Return (x, y) of the center of cell containing provided text 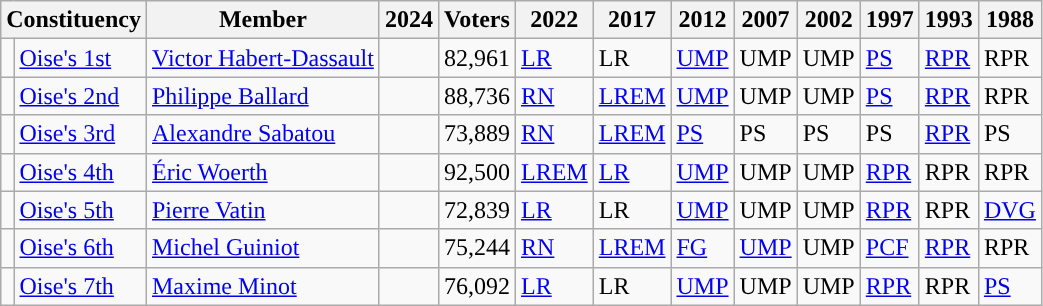
Voters (476, 20)
75,244 (476, 248)
Éric Woerth (262, 172)
Victor Habert-Dassault (262, 58)
Oise's 3rd (80, 134)
Constituency (74, 20)
FG (702, 248)
76,092 (476, 286)
Oise's 6th (80, 248)
2022 (554, 20)
Oise's 2nd (80, 96)
72,839 (476, 210)
PCF (890, 248)
2002 (828, 20)
Philippe Ballard (262, 96)
2012 (702, 20)
1997 (890, 20)
2007 (766, 20)
Maxime Minot (262, 286)
73,889 (476, 134)
Oise's 4th (80, 172)
Oise's 5th (80, 210)
82,961 (476, 58)
Alexandre Sabatou (262, 134)
1993 (948, 20)
88,736 (476, 96)
92,500 (476, 172)
2017 (632, 20)
Oise's 1st (80, 58)
Member (262, 20)
1988 (1010, 20)
Michel Guiniot (262, 248)
Pierre Vatin (262, 210)
DVG (1010, 210)
2024 (408, 20)
Oise's 7th (80, 286)
